Pinpoint the cell where the given text exists, returning its (x, y) midpoint coordinate. 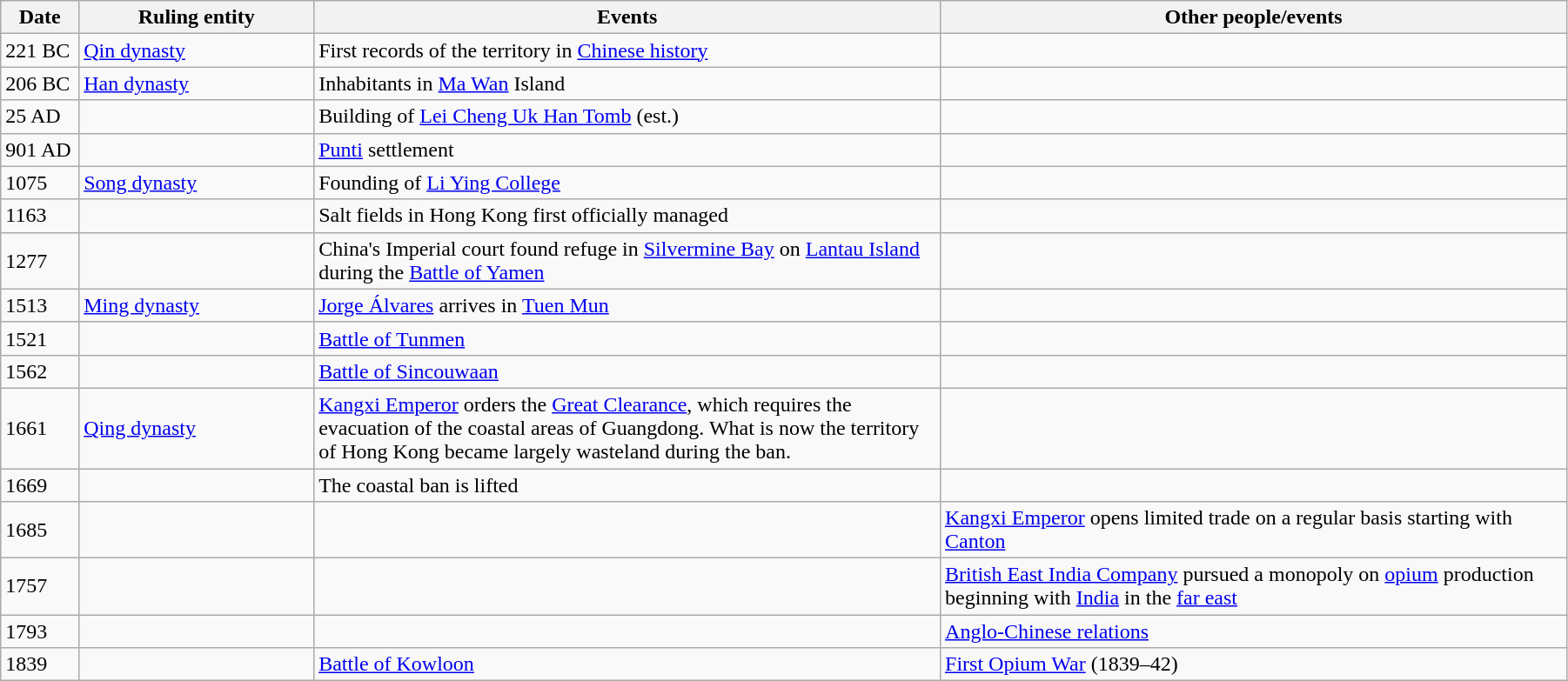
1521 (40, 338)
First Opium War (1839–42) (1254, 664)
Battle of Tunmen (627, 338)
1757 (40, 586)
221 BC (40, 50)
Qin dynasty (197, 50)
Punti settlement (627, 150)
Battle of Kowloon (627, 664)
Ruling entity (197, 17)
The coastal ban is lifted (627, 484)
901 AD (40, 150)
Founding of Li Ying College (627, 183)
1661 (40, 428)
Song dynasty (197, 183)
1669 (40, 484)
Date (40, 17)
Other people/events (1254, 17)
1277 (40, 261)
1562 (40, 371)
First records of the territory in Chinese history (627, 50)
1075 (40, 183)
206 BC (40, 83)
Inhabitants in Ma Wan Island (627, 83)
Kangxi Emperor opens limited trade on a regular basis starting with Canton (1254, 531)
1163 (40, 216)
1513 (40, 305)
1685 (40, 531)
British East India Company pursued a monopoly on opium production beginning with India in the far east (1254, 586)
Building of Lei Cheng Uk Han Tomb (est.) (627, 117)
1839 (40, 664)
Han dynasty (197, 83)
Anglo-Chinese relations (1254, 631)
Ming dynasty (197, 305)
Salt fields in Hong Kong first officially managed (627, 216)
1793 (40, 631)
Qing dynasty (197, 428)
25 AD (40, 117)
China's Imperial court found refuge in Silvermine Bay on Lantau Island during the Battle of Yamen (627, 261)
Jorge Álvares arrives in Tuen Mun (627, 305)
Battle of Sincouwaan (627, 371)
Events (627, 17)
